Extract the (x, y) coordinate from the center of the cell holding the provided text.  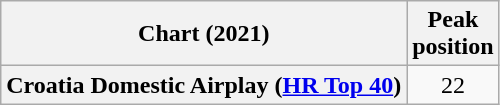
Peakposition (453, 34)
22 (453, 85)
Chart (2021) (204, 34)
Croatia Domestic Airplay (HR Top 40) (204, 85)
